Locate the cell with the specified text and output its [X, Y] center coordinate. 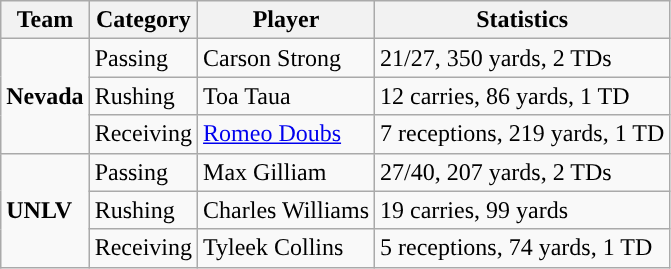
Nevada [45, 96]
Statistics [522, 20]
UNLV [45, 210]
Max Gilliam [286, 172]
Romeo Doubs [286, 134]
19 carries, 99 yards [522, 210]
27/40, 207 yards, 2 TDs [522, 172]
5 receptions, 74 yards, 1 TD [522, 248]
12 carries, 86 yards, 1 TD [522, 96]
Team [45, 20]
Carson Strong [286, 58]
21/27, 350 yards, 2 TDs [522, 58]
Charles Williams [286, 210]
Category [143, 20]
7 receptions, 219 yards, 1 TD [522, 134]
Tyleek Collins [286, 248]
Player [286, 20]
Toa Taua [286, 96]
